Pinpoint the cell where the given text exists, returning its [X, Y] midpoint coordinate. 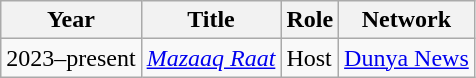
Role [310, 20]
Dunya News [407, 58]
Title [211, 20]
Network [407, 20]
Year [71, 20]
2023–present [71, 58]
Host [310, 58]
Mazaaq Raat [211, 58]
